Output the (x, y) coordinate of the center of the cell containing the given text.  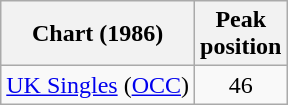
UK Singles (OCC) (98, 85)
46 (241, 85)
Chart (1986) (98, 34)
Peakposition (241, 34)
